Scan for the cell matching the given text and deliver its (X, Y) coordinate at center. 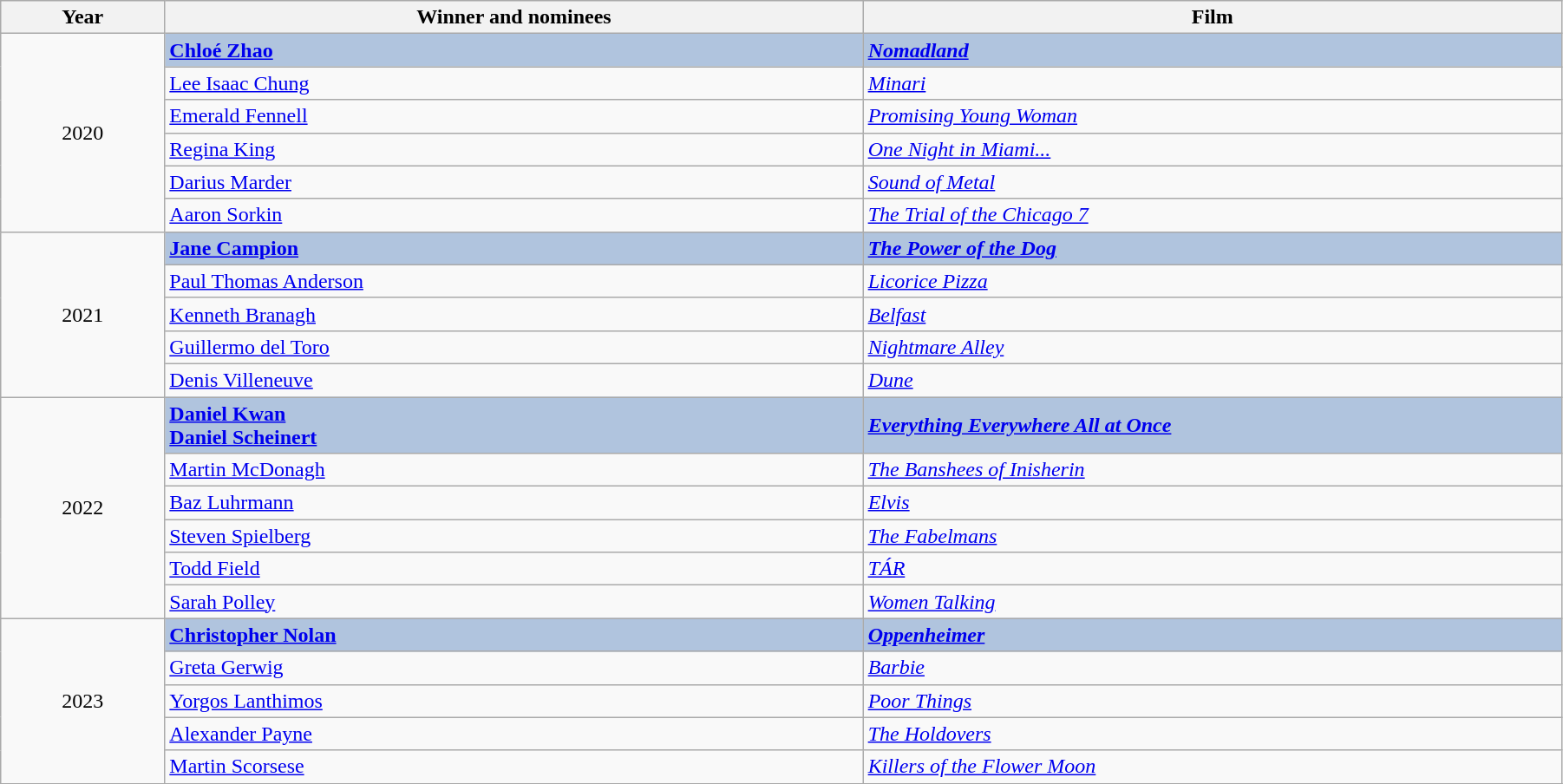
Guillermo del Toro (513, 347)
Dune (1213, 380)
2022 (83, 508)
Darius Marder (513, 182)
Aaron Sorkin (513, 215)
Killers of the Flower Moon (1213, 767)
The Banshees of Inisherin (1213, 470)
Nomadland (1213, 50)
2023 (83, 701)
Poor Things (1213, 701)
Nightmare Alley (1213, 347)
The Fabelmans (1213, 536)
Oppenheimer (1213, 635)
Jane Campion (513, 248)
Chloé Zhao (513, 50)
Baz Luhrmann (513, 503)
Sarah Polley (513, 602)
Martin Scorsese (513, 767)
Women Talking (1213, 602)
Emerald Fennell (513, 116)
Yorgos Lanthimos (513, 701)
The Power of the Dog (1213, 248)
Alexander Payne (513, 734)
Martin McDonagh (513, 470)
The Holdovers (1213, 734)
Everything Everywhere All at Once (1213, 425)
Steven Spielberg (513, 536)
2021 (83, 314)
The Trial of the Chicago 7 (1213, 215)
TÁR (1213, 569)
One Night in Miami... (1213, 149)
Winner and nominees (513, 17)
Barbie (1213, 668)
Sound of Metal (1213, 182)
Elvis (1213, 503)
Belfast (1213, 314)
Daniel KwanDaniel Scheinert (513, 425)
Film (1213, 17)
Paul Thomas Anderson (513, 281)
Year (83, 17)
Minari (1213, 83)
Kenneth Branagh (513, 314)
Greta Gerwig (513, 668)
Regina King (513, 149)
Promising Young Woman (1213, 116)
2020 (83, 133)
Denis Villeneuve (513, 380)
Licorice Pizza (1213, 281)
Christopher Nolan (513, 635)
Lee Isaac Chung (513, 83)
Todd Field (513, 569)
